Return the (x, y) coordinate for the center point of the cell that contains the specified text.  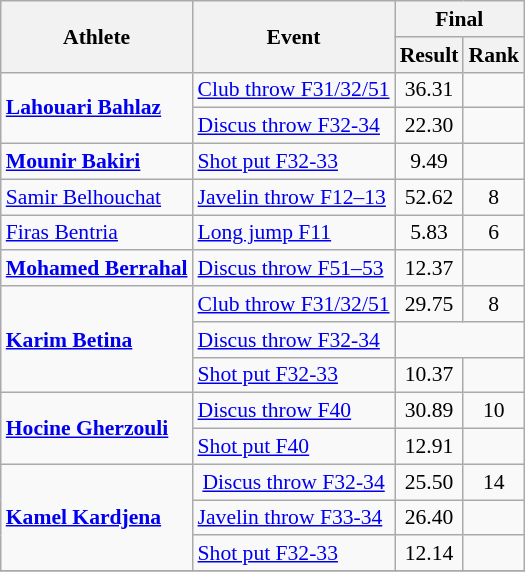
5.83 (430, 233)
9.49 (430, 162)
Kamel Kardjena (97, 518)
12.91 (430, 447)
22.30 (430, 126)
Result (430, 55)
52.62 (430, 197)
10.37 (430, 375)
Firas Bentria (97, 233)
30.89 (430, 411)
Javelin throw F33-34 (294, 518)
Final (460, 19)
Hocine Gherzouli (97, 428)
Event (294, 36)
Discus throw F40 (294, 411)
Lahouari Bahlaz (97, 108)
Mounir Bakiri (97, 162)
Samir Belhouchat (97, 197)
Athlete (97, 36)
6 (494, 233)
Karim Betina (97, 340)
36.31 (430, 90)
29.75 (430, 304)
12.37 (430, 269)
Long jump F11 (294, 233)
14 (494, 482)
Javelin throw F12–13 (294, 197)
12.14 (430, 554)
Rank (494, 55)
10 (494, 411)
25.50 (430, 482)
26.40 (430, 518)
Shot put F40 (294, 447)
Discus throw F51–53 (294, 269)
Mohamed Berrahal (97, 269)
